From the cell containing the given text, extract its center point as (X, Y) coordinate. 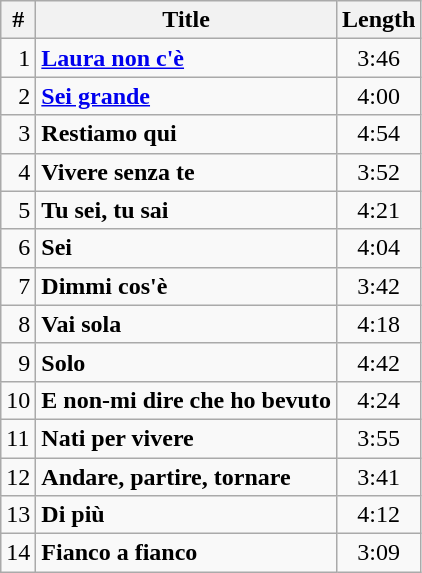
4:54 (378, 134)
14 (18, 553)
Andare, partire, tornare (186, 477)
E non-mi dire che ho bevuto (186, 400)
12 (18, 477)
Vai sola (186, 324)
13 (18, 515)
10 (18, 400)
4:21 (378, 210)
Dimmi cos'è (186, 286)
Di più (186, 515)
6 (18, 248)
3:41 (378, 477)
Nati per vivere (186, 438)
4 (18, 172)
Fianco a fianco (186, 553)
3:55 (378, 438)
3 (18, 134)
3:42 (378, 286)
Laura non c'è (186, 58)
Tu sei, tu sai (186, 210)
11 (18, 438)
4:24 (378, 400)
Solo (186, 362)
1 (18, 58)
9 (18, 362)
3:52 (378, 172)
Sei grande (186, 96)
4:42 (378, 362)
4:12 (378, 515)
8 (18, 324)
5 (18, 210)
3:09 (378, 553)
Vivere senza te (186, 172)
Title (186, 20)
4:04 (378, 248)
Length (378, 20)
7 (18, 286)
Restiamo qui (186, 134)
2 (18, 96)
# (18, 20)
4:18 (378, 324)
Sei (186, 248)
4:00 (378, 96)
3:46 (378, 58)
